For the text-containing cell, return its midpoint in [X, Y] coordinate format. 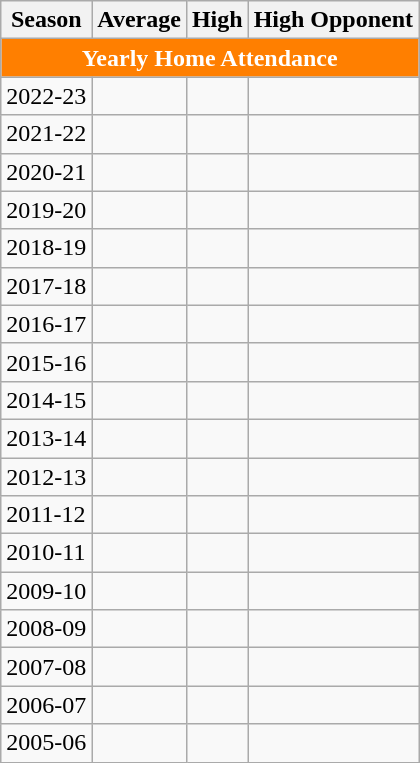
Average [140, 20]
2022-23 [46, 96]
2009-10 [46, 591]
Season [46, 20]
2019-20 [46, 210]
2011-12 [46, 515]
2005-06 [46, 743]
2012-13 [46, 477]
2008-09 [46, 629]
2021-22 [46, 134]
High [217, 20]
2017-18 [46, 286]
2018-19 [46, 248]
Yearly Home Attendance [210, 58]
2010-11 [46, 553]
2007-08 [46, 667]
High Opponent [333, 20]
2006-07 [46, 705]
2014-15 [46, 400]
2013-14 [46, 438]
2015-16 [46, 362]
2016-17 [46, 324]
2020-21 [46, 172]
